From the cell containing the given text, extract its center point as [x, y] coordinate. 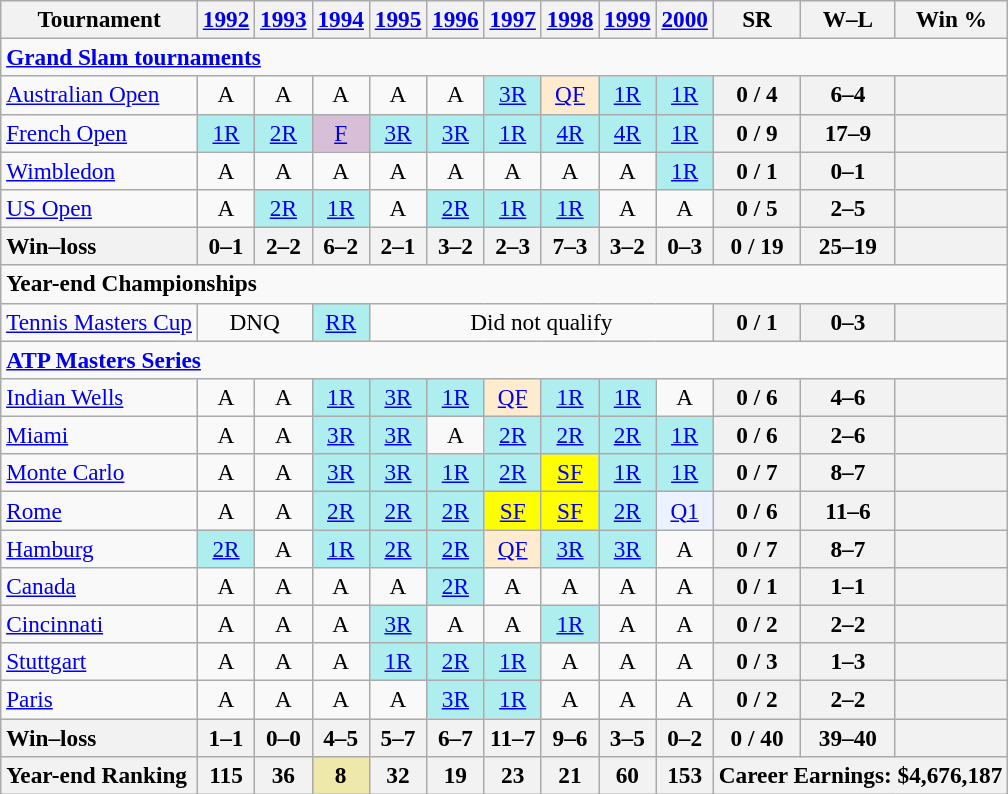
17–9 [848, 133]
Did not qualify [541, 322]
4–5 [340, 737]
19 [456, 775]
Stuttgart [100, 662]
1993 [284, 19]
Indian Wells [100, 397]
1998 [570, 19]
1992 [226, 19]
Year-end Championships [504, 284]
23 [512, 775]
1997 [512, 19]
0 / 9 [756, 133]
Wimbledon [100, 170]
Win % [952, 19]
Rome [100, 510]
25–19 [848, 246]
2–1 [398, 246]
6–2 [340, 246]
Paris [100, 699]
0 / 4 [756, 95]
36 [284, 775]
0 / 40 [756, 737]
2–3 [512, 246]
9–6 [570, 737]
21 [570, 775]
2–5 [848, 208]
DNQ [254, 322]
1994 [340, 19]
French Open [100, 133]
0–2 [684, 737]
W–L [848, 19]
4–6 [848, 397]
1–3 [848, 662]
2000 [684, 19]
115 [226, 775]
32 [398, 775]
0 / 5 [756, 208]
1996 [456, 19]
39–40 [848, 737]
11–7 [512, 737]
ATP Masters Series [504, 359]
6–4 [848, 95]
1995 [398, 19]
Hamburg [100, 548]
2–6 [848, 435]
US Open [100, 208]
5–7 [398, 737]
11–6 [848, 510]
Tennis Masters Cup [100, 322]
Cincinnati [100, 624]
0 / 3 [756, 662]
SR [756, 19]
0–0 [284, 737]
Q1 [684, 510]
1999 [628, 19]
0 / 19 [756, 246]
Miami [100, 435]
7–3 [570, 246]
8 [340, 775]
F [340, 133]
Canada [100, 586]
6–7 [456, 737]
3–5 [628, 737]
Monte Carlo [100, 473]
Career Earnings: $4,676,187 [860, 775]
60 [628, 775]
Grand Slam tournaments [504, 57]
Australian Open [100, 95]
153 [684, 775]
RR [340, 322]
Year-end Ranking [100, 775]
Tournament [100, 19]
